For the text-containing cell, return its midpoint in (x, y) coordinate format. 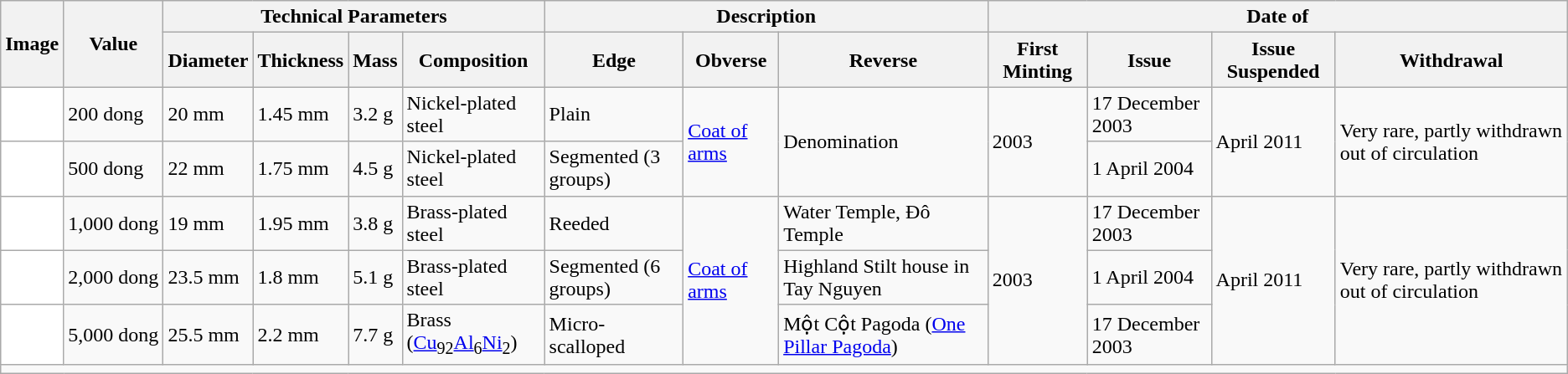
Micro-scalloped (614, 335)
1,000 dong (114, 223)
Issue (1149, 60)
20 mm (208, 114)
Description (766, 17)
25.5 mm (208, 335)
Brass (Cu92Al6Ni2) (473, 335)
3.8 g (375, 223)
5.1 g (375, 278)
500 dong (114, 169)
Composition (473, 60)
Technical Parameters (353, 17)
Issue Suspended (1273, 60)
First Minting (1037, 60)
200 dong (114, 114)
Value (114, 44)
2.2 mm (301, 335)
1.8 mm (301, 278)
Thickness (301, 60)
Reeded (614, 223)
Image (32, 44)
Segmented (3 groups) (614, 169)
22 mm (208, 169)
4.5 g (375, 169)
2,000 dong (114, 278)
Obverse (731, 60)
19 mm (208, 223)
1.45 mm (301, 114)
1.75 mm (301, 169)
Diameter (208, 60)
5,000 dong (114, 335)
7.7 g (375, 335)
Plain (614, 114)
Segmented (6 groups) (614, 278)
Highland Stilt house in Tay Nguyen (884, 278)
3.2 g (375, 114)
Date of (1277, 17)
Denomination (884, 141)
Một Cột Pagoda (One Pillar Pagoda) (884, 335)
Withdrawal (1451, 60)
Reverse (884, 60)
Mass (375, 60)
Edge (614, 60)
Water Temple, Đô Temple (884, 223)
23.5 mm (208, 278)
1.95 mm (301, 223)
